Search for the cell housing the specified text and yield its [X, Y] center coordinate. 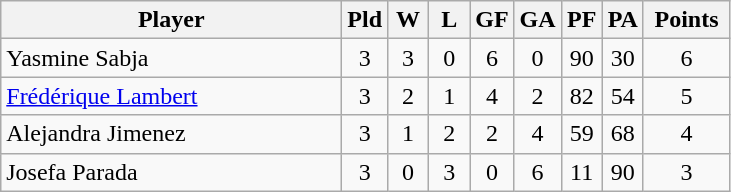
Player [172, 20]
PA [622, 20]
Pld [365, 20]
82 [582, 96]
Yasmine Sabja [172, 58]
Alejandra Jimenez [172, 134]
GA [538, 20]
59 [582, 134]
68 [622, 134]
L [450, 20]
GF [492, 20]
5 [686, 96]
W [408, 20]
Frédérique Lambert [172, 96]
54 [622, 96]
30 [622, 58]
11 [582, 172]
PF [582, 20]
Josefa Parada [172, 172]
Points [686, 20]
